Output the (X, Y) coordinate of the center of the cell containing the given text.  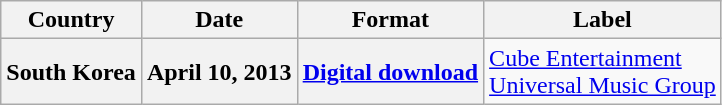
Label (603, 20)
South Korea (72, 72)
Digital download (390, 72)
April 10, 2013 (219, 72)
Cube EntertainmentUniversal Music Group (603, 72)
Country (72, 20)
Date (219, 20)
Format (390, 20)
